For the text-containing cell, return its midpoint in [x, y] coordinate format. 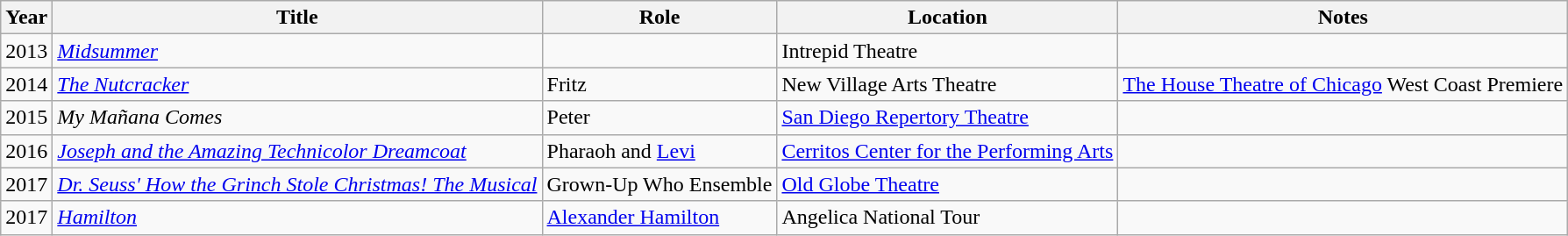
San Diego Repertory Theatre [947, 118]
Year [26, 18]
Pharaoh and Levi [659, 151]
Dr. Seuss' How the Grinch Stole Christmas! The Musical [297, 184]
New Village Arts Theatre [947, 84]
Hamilton [297, 218]
Notes [1343, 18]
2016 [26, 151]
Title [297, 18]
Role [659, 18]
Joseph and the Amazing Technicolor Dreamcoat [297, 151]
2014 [26, 84]
Fritz [659, 84]
Alexander Hamilton [659, 218]
2013 [26, 51]
2015 [26, 118]
Angelica National Tour [947, 218]
Peter [659, 118]
Intrepid Theatre [947, 51]
Grown-Up Who Ensemble [659, 184]
Midsummer [297, 51]
The Nutcracker [297, 84]
Cerritos Center for the Performing Arts [947, 151]
Location [947, 18]
The House Theatre of Chicago West Coast Premiere [1343, 84]
My Mañana Comes [297, 118]
Old Globe Theatre [947, 184]
